Identify which cell holds the provided text, then report its (X, Y) central coordinate. 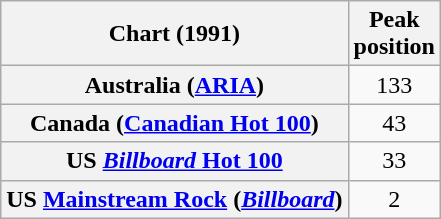
Chart (1991) (174, 34)
Peakposition (394, 34)
2 (394, 199)
Canada (Canadian Hot 100) (174, 123)
43 (394, 123)
US Mainstream Rock (Billboard) (174, 199)
Australia (ARIA) (174, 85)
33 (394, 161)
US Billboard Hot 100 (174, 161)
133 (394, 85)
